Provide the (X, Y) coordinate of the cell's center where the given text is located.  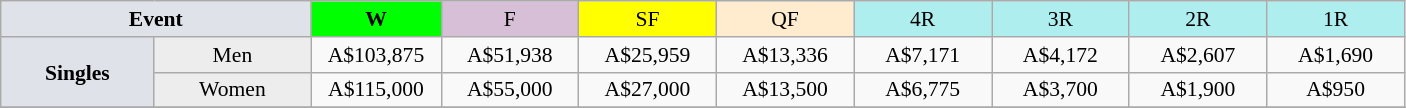
A$51,938 (510, 55)
A$4,172 (1061, 55)
A$3,700 (1061, 90)
SF (648, 19)
W (376, 19)
Singles (78, 72)
3R (1061, 19)
A$13,500 (785, 90)
A$115,000 (376, 90)
Event (156, 19)
A$55,000 (510, 90)
Women (232, 90)
A$13,336 (785, 55)
2R (1198, 19)
A$103,875 (376, 55)
A$2,607 (1198, 55)
QF (785, 19)
A$950 (1336, 90)
A$6,775 (923, 90)
A$7,171 (923, 55)
1R (1336, 19)
A$25,959 (648, 55)
4R (923, 19)
A$1,690 (1336, 55)
A$27,000 (648, 90)
Men (232, 55)
A$1,900 (1198, 90)
F (510, 19)
